Return the [X, Y] coordinate for the center point of the cell that contains the specified text.  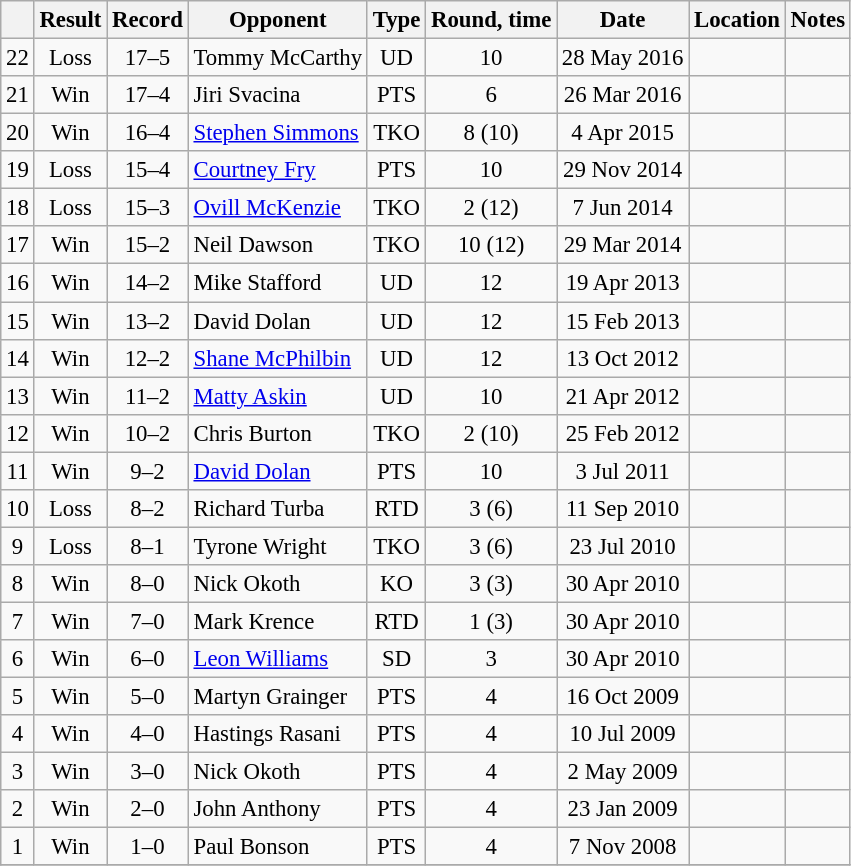
16 Oct 2009 [623, 697]
19 Apr 2013 [623, 283]
4–0 [148, 734]
15 [18, 321]
8 [18, 584]
Round, time [492, 20]
7–0 [148, 621]
Courtney Fry [278, 170]
3 Jul 2011 [623, 471]
8–1 [148, 546]
14–2 [148, 283]
2–0 [148, 809]
Opponent [278, 20]
21 Apr 2012 [623, 396]
10–2 [148, 433]
2 May 2009 [623, 772]
Tommy McCarthy [278, 58]
16 [18, 283]
Jiri Svacina [278, 95]
Mark Krence [278, 621]
15–4 [148, 170]
Notes [818, 20]
John Anthony [278, 809]
Mike Stafford [278, 283]
5 [18, 697]
17–4 [148, 95]
Matty Askin [278, 396]
Hastings Rasani [278, 734]
2 [18, 809]
1 [18, 847]
8–2 [148, 509]
11 [18, 471]
SD [396, 659]
13 [18, 396]
1 (3) [492, 621]
Neil Dawson [278, 245]
4 Apr 2015 [623, 133]
15–2 [148, 245]
3 (3) [492, 584]
7 Nov 2008 [623, 847]
Record [148, 20]
1–0 [148, 847]
Shane McPhilbin [278, 358]
23 Jan 2009 [623, 809]
21 [18, 95]
8–0 [148, 584]
8 (10) [492, 133]
7 Jun 2014 [623, 208]
Richard Turba [278, 509]
3–0 [148, 772]
Result [70, 20]
29 Nov 2014 [623, 170]
7 [18, 621]
KO [396, 584]
22 [18, 58]
Tyrone Wright [278, 546]
Date [623, 20]
Martyn Grainger [278, 697]
Leon Williams [278, 659]
18 [18, 208]
9 [18, 546]
11 Sep 2010 [623, 509]
13 Oct 2012 [623, 358]
29 Mar 2014 [623, 245]
23 Jul 2010 [623, 546]
9–2 [148, 471]
2 (12) [492, 208]
10 (12) [492, 245]
Ovill McKenzie [278, 208]
25 Feb 2012 [623, 433]
Chris Burton [278, 433]
5–0 [148, 697]
19 [18, 170]
10 Jul 2009 [623, 734]
12–2 [148, 358]
Paul Bonson [278, 847]
17–5 [148, 58]
Location [738, 20]
28 May 2016 [623, 58]
14 [18, 358]
26 Mar 2016 [623, 95]
20 [18, 133]
17 [18, 245]
11–2 [148, 396]
Stephen Simmons [278, 133]
2 (10) [492, 433]
6–0 [148, 659]
15 Feb 2013 [623, 321]
13–2 [148, 321]
Type [396, 20]
15–3 [148, 208]
16–4 [148, 133]
